For the text-containing cell, return its midpoint in [x, y] coordinate format. 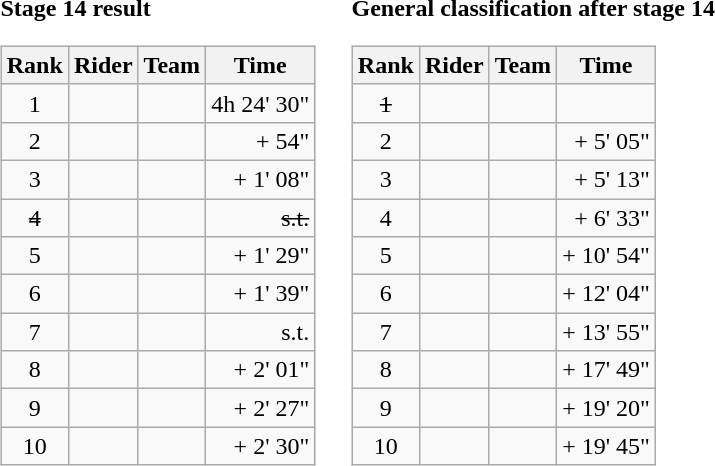
+ 1' 39" [260, 294]
4h 24' 30" [260, 103]
+ 19' 45" [606, 446]
+ 2' 01" [260, 370]
+ 10' 54" [606, 256]
+ 1' 29" [260, 256]
+ 2' 30" [260, 446]
+ 13' 55" [606, 332]
+ 6' 33" [606, 217]
+ 5' 13" [606, 179]
+ 12' 04" [606, 294]
+ 2' 27" [260, 408]
+ 19' 20" [606, 408]
+ 17' 49" [606, 370]
+ 5' 05" [606, 141]
+ 1' 08" [260, 179]
+ 54" [260, 141]
